Locate the cell with the specified text and output its (x, y) center coordinate. 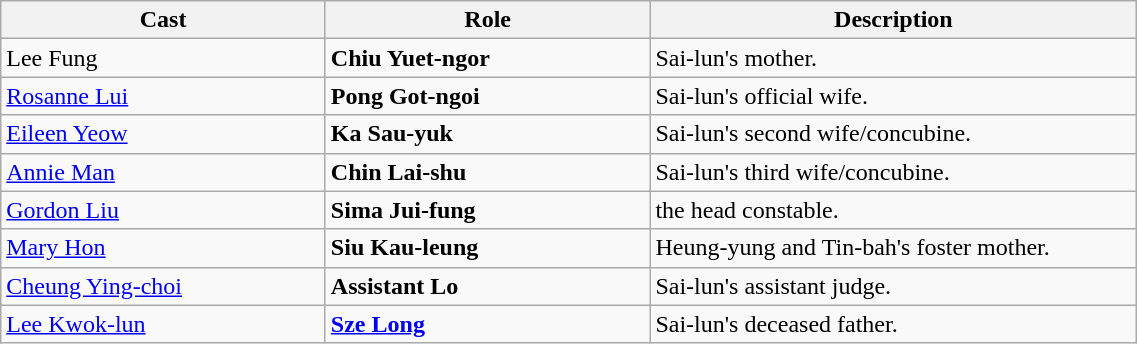
Rosanne Lui (164, 96)
Cast (164, 20)
Heung-yung and Tin-bah's foster mother. (894, 248)
Description (894, 20)
Sai-lun's second wife/concubine. (894, 134)
Lee Fung (164, 58)
Sima Jui-fung (488, 210)
Sze Long (488, 324)
Lee Kwok-lun (164, 324)
Eileen Yeow (164, 134)
Annie Man (164, 172)
Pong Got-ngoi (488, 96)
Cheung Ying-choi (164, 286)
Gordon Liu (164, 210)
Sai-lun's third wife/concubine. (894, 172)
Chiu Yuet-ngor (488, 58)
Ka Sau-yuk (488, 134)
Sai-lun's assistant judge. (894, 286)
Chin Lai-shu (488, 172)
Siu Kau-leung (488, 248)
Sai-lun's official wife. (894, 96)
the head constable. (894, 210)
Mary Hon (164, 248)
Sai-lun's mother. (894, 58)
Role (488, 20)
Assistant Lo (488, 286)
Sai-lun's deceased father. (894, 324)
